Return [X, Y] of the center of cell containing provided text 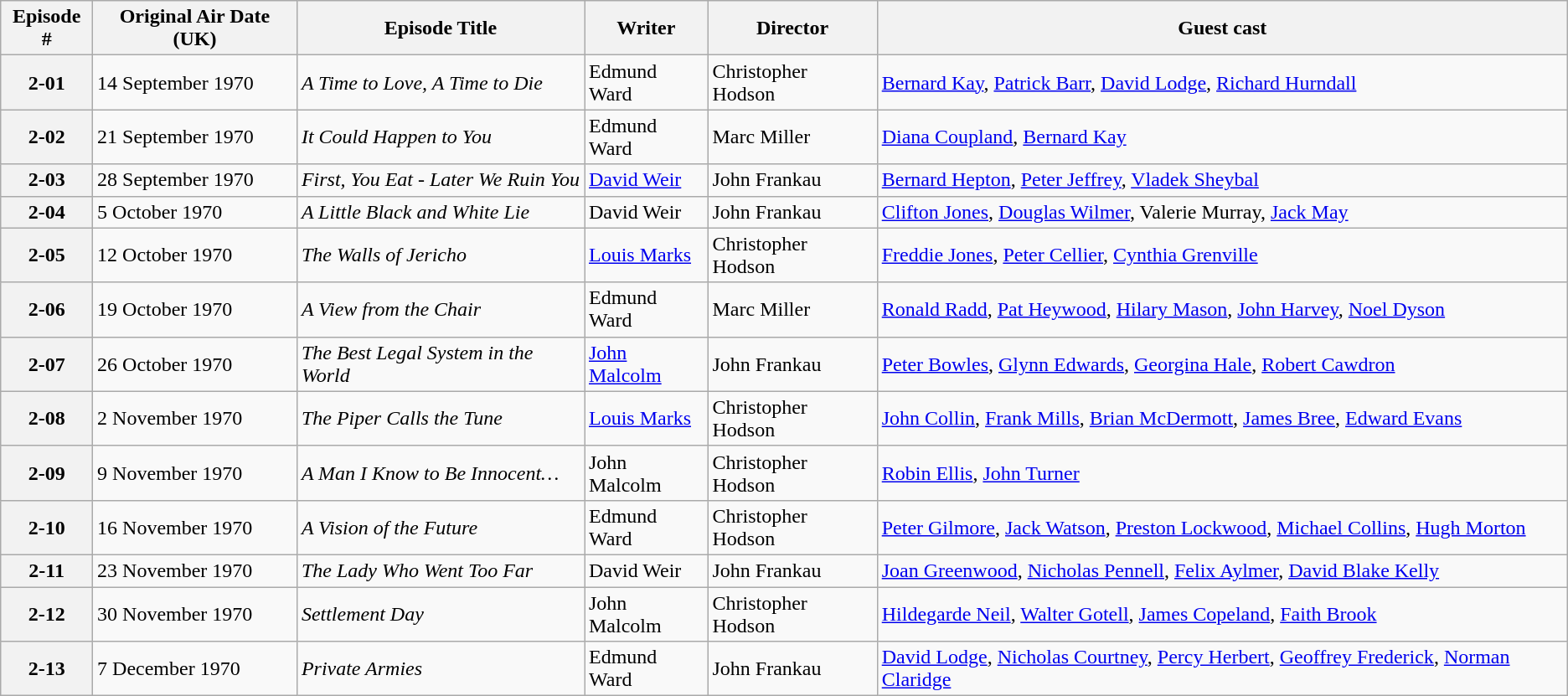
Bernard Hepton, Peter Jeffrey, Vladek Sheybal [1222, 180]
2-09 [47, 472]
9 November 1970 [195, 472]
2-05 [47, 255]
30 November 1970 [195, 613]
Robin Ellis, John Turner [1222, 472]
The Best Legal System in the World [441, 363]
21 September 1970 [195, 137]
Ronald Radd, Pat Heywood, Hilary Mason, John Harvey, Noel Dyson [1222, 310]
2-01 [47, 82]
Hildegarde Neil, Walter Gotell, James Copeland, Faith Brook [1222, 613]
2-10 [47, 528]
2-03 [47, 180]
Peter Bowles, Glynn Edwards, Georgina Hale, Robert Cawdron [1222, 363]
Guest cast [1222, 28]
19 October 1970 [195, 310]
2 November 1970 [195, 419]
2-12 [47, 613]
The Lady Who Went Too Far [441, 570]
Freddie Jones, Peter Cellier, Cynthia Grenville [1222, 255]
Director [792, 28]
A Vision of the Future [441, 528]
A Man I Know to Be Innocent… [441, 472]
It Could Happen to You [441, 137]
John Collin, Frank Mills, Brian McDermott, James Bree, Edward Evans [1222, 419]
23 November 1970 [195, 570]
7 December 1970 [195, 668]
Peter Gilmore, Jack Watson, Preston Lockwood, Michael Collins, Hugh Morton [1222, 528]
Clifton Jones, Douglas Wilmer, Valerie Murray, Jack May [1222, 212]
2-13 [47, 668]
16 November 1970 [195, 528]
28 September 1970 [195, 180]
2-11 [47, 570]
Bernard Kay, Patrick Barr, David Lodge, Richard Hurndall [1222, 82]
2-08 [47, 419]
Original Air Date (UK) [195, 28]
The Piper Calls the Tune [441, 419]
The Walls of Jericho [441, 255]
2-06 [47, 310]
26 October 1970 [195, 363]
Joan Greenwood, Nicholas Pennell, Felix Aylmer, David Blake Kelly [1222, 570]
2-04 [47, 212]
A Time to Love, A Time to Die [441, 82]
2-02 [47, 137]
12 October 1970 [195, 255]
A Little Black and White Lie [441, 212]
14 September 1970 [195, 82]
5 October 1970 [195, 212]
Settlement Day [441, 613]
First, You Eat - Later We Ruin You [441, 180]
Private Armies [441, 668]
Episode Title [441, 28]
David Lodge, Nicholas Courtney, Percy Herbert, Geoffrey Frederick, Norman Claridge [1222, 668]
2-07 [47, 363]
Diana Coupland, Bernard Kay [1222, 137]
A View from the Chair [441, 310]
Writer [647, 28]
Episode # [47, 28]
